Return (X, Y) of the center of cell containing provided text 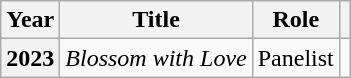
Panelist (296, 58)
Title (156, 20)
Year (30, 20)
Blossom with Love (156, 58)
Role (296, 20)
2023 (30, 58)
